Locate the cell with the specified text and output its [x, y] center coordinate. 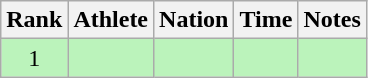
Rank [34, 20]
1 [34, 58]
Time [266, 20]
Nation [194, 20]
Athlete [111, 20]
Notes [332, 20]
